Detect which cell encompasses the target text, then output its (X, Y) center coordinate. 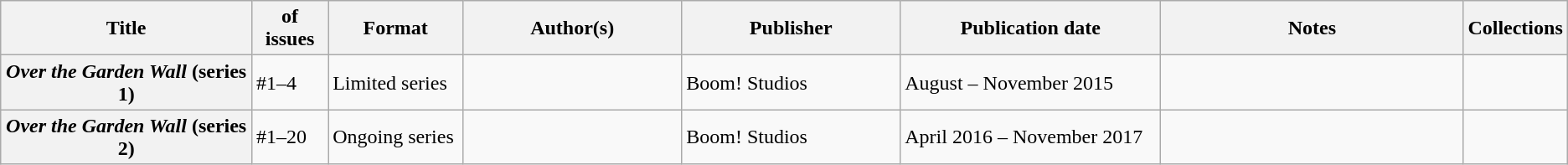
Over the Garden Wall (series 1) (126, 82)
April 2016 – November 2017 (1030, 137)
Collections (1515, 28)
#1–4 (290, 82)
Title (126, 28)
Publication date (1030, 28)
#1–20 (290, 137)
Author(s) (573, 28)
Limited series (395, 82)
of issues (290, 28)
Publisher (791, 28)
Notes (1312, 28)
Over the Garden Wall (series 2) (126, 137)
Ongoing series (395, 137)
August – November 2015 (1030, 82)
Format (395, 28)
